Provide the [X, Y] coordinate of the cell's center where the given text is located.  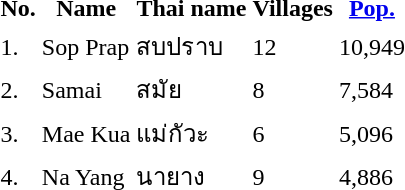
6 [292, 133]
Samai [86, 90]
แม่กัวะ [192, 133]
8 [292, 90]
Sop Prap [86, 46]
Mae Kua [86, 133]
สมัย [192, 90]
สบปราบ [192, 46]
12 [292, 46]
